For the text-containing cell, return its midpoint in (X, Y) coordinate format. 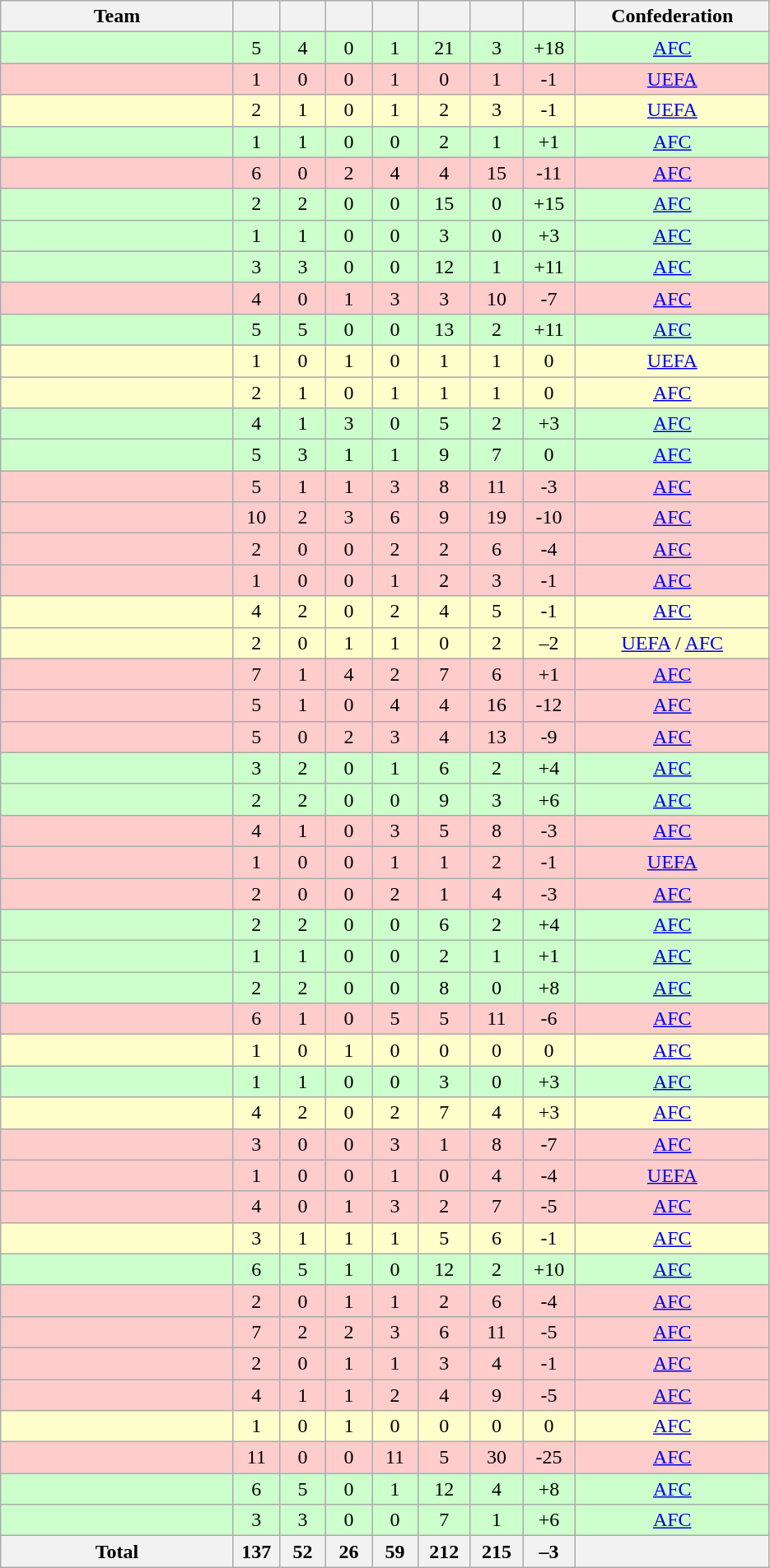
30 (497, 1458)
+10 (549, 1269)
–2 (549, 643)
-6 (549, 1019)
16 (497, 705)
212 (445, 1552)
Team (117, 16)
-9 (549, 737)
137 (256, 1552)
-11 (549, 173)
19 (497, 518)
-10 (549, 518)
–3 (549, 1552)
Confederation (672, 16)
215 (497, 1552)
-25 (549, 1458)
59 (395, 1552)
Total (117, 1552)
+15 (549, 204)
+18 (549, 48)
26 (348, 1552)
UEFA / AFC (672, 643)
52 (302, 1552)
-12 (549, 705)
21 (445, 48)
